Search for the cell housing the specified text and yield its [X, Y] center coordinate. 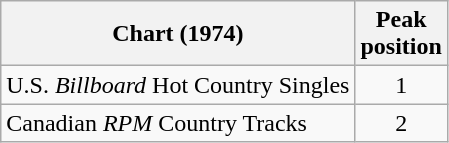
2 [401, 123]
1 [401, 85]
Chart (1974) [178, 34]
Peakposition [401, 34]
U.S. Billboard Hot Country Singles [178, 85]
Canadian RPM Country Tracks [178, 123]
